Return (X, Y) of the center of cell containing provided text 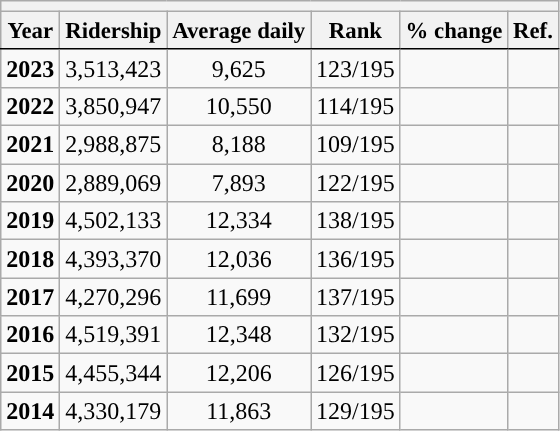
4,393,370 (114, 259)
3,513,423 (114, 68)
Ridership (114, 31)
11,863 (239, 411)
10,550 (239, 106)
2014 (30, 411)
126/195 (356, 373)
138/195 (356, 221)
2,988,875 (114, 145)
8,188 (239, 145)
129/195 (356, 411)
% change (454, 31)
114/195 (356, 106)
4,502,133 (114, 221)
12,348 (239, 335)
4,455,344 (114, 373)
132/195 (356, 335)
4,330,179 (114, 411)
Rank (356, 31)
Ref. (533, 31)
122/195 (356, 183)
12,206 (239, 373)
2021 (30, 145)
Average daily (239, 31)
2022 (30, 106)
2015 (30, 373)
109/195 (356, 145)
7,893 (239, 183)
2016 (30, 335)
2,889,069 (114, 183)
137/195 (356, 297)
2023 (30, 68)
3,850,947 (114, 106)
136/195 (356, 259)
4,270,296 (114, 297)
4,519,391 (114, 335)
11,699 (239, 297)
2018 (30, 259)
2019 (30, 221)
2020 (30, 183)
2017 (30, 297)
123/195 (356, 68)
12,036 (239, 259)
9,625 (239, 68)
12,334 (239, 221)
Year (30, 31)
